Return [x, y] of the center of cell containing provided text 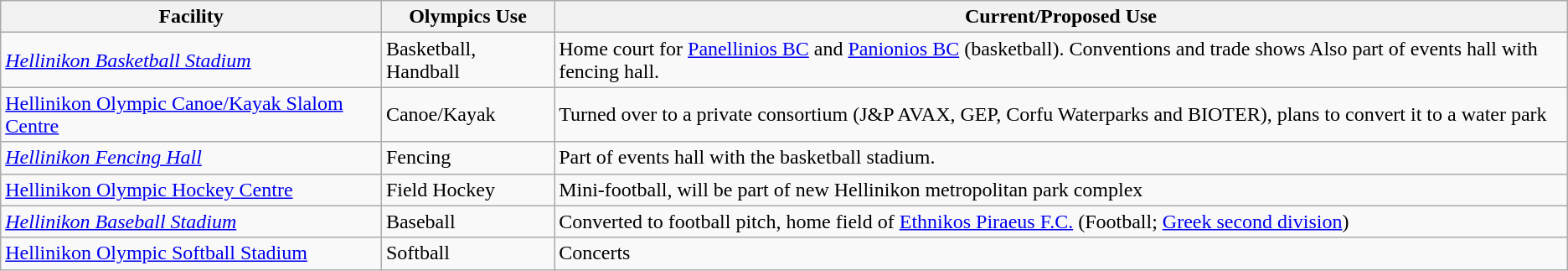
Turned over to a private consortium (J&P AVAX, GEP, Corfu Waterparks and BIOTER), plans to convert it to a water park [1061, 114]
Olympics Use [467, 17]
Basketball, Handball [467, 60]
Canoe/Kayak [467, 114]
Softball [467, 253]
Home court for Panellinios BC and Panionios BC (basketball). Conventions and trade shows Also part of events hall with fencing hall. [1061, 60]
Field Hockey [467, 190]
Hellinikon Basketball Stadium [191, 60]
Fencing [467, 158]
Hellinikon Olympic Canoe/Kayak Slalom Centre [191, 114]
Baseball [467, 221]
Current/Proposed Use [1061, 17]
Hellinikon Olympic Softball Stadium [191, 253]
Hellinikon Baseball Stadium [191, 221]
Concerts [1061, 253]
Converted to football pitch, home field of Ethnikos Piraeus F.C. (Football; Greek second division) [1061, 221]
Mini-football, will be part of new Hellinikon metropolitan park complex [1061, 190]
Hellinikon Fencing Hall [191, 158]
Facility [191, 17]
Hellinikon Olympic Hockey Centre [191, 190]
Part of events hall with the basketball stadium. [1061, 158]
